Capture the cell that displays the provided text and extract its (x, y) central coordinate. 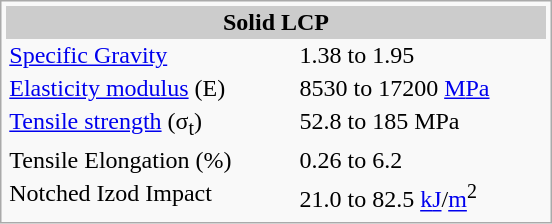
8530 to 17200 MPa (420, 88)
Solid LCP (276, 22)
21.0 to 82.5 kJ/m2 (420, 198)
52.8 to 185 MPa (420, 124)
0.26 to 6.2 (420, 162)
Specific Gravity (151, 56)
1.38 to 1.95 (420, 56)
Notched Izod Impact (151, 198)
Tensile Elongation (%) (151, 162)
Elasticity modulus (E) (151, 88)
Tensile strength (σt) (151, 124)
